Locate the cell with the specified text and output its [x, y] center coordinate. 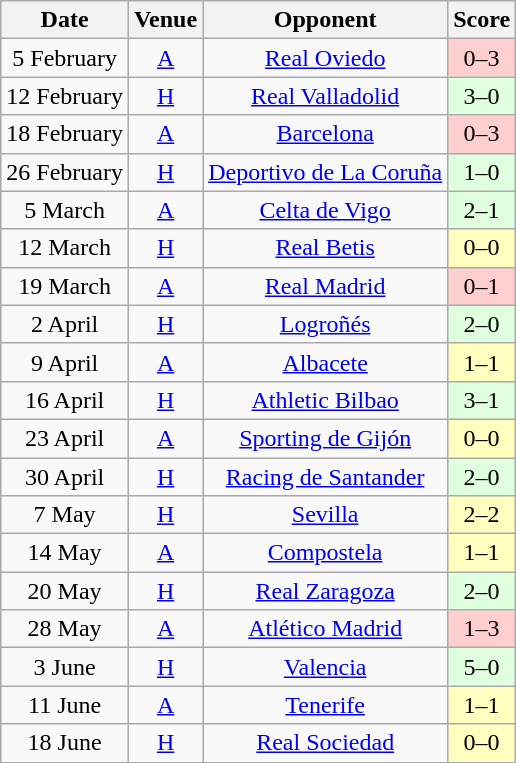
Albacete [326, 362]
Barcelona [326, 134]
2 April [65, 324]
Deportivo de La Coruña [326, 172]
5–0 [482, 667]
18 June [65, 743]
30 April [65, 477]
20 May [65, 591]
3–0 [482, 96]
Logroñés [326, 324]
Real Betis [326, 248]
18 February [65, 134]
3 June [65, 667]
Real Oviedo [326, 58]
12 February [65, 96]
Date [65, 20]
Opponent [326, 20]
7 May [65, 515]
12 March [65, 248]
Compostela [326, 553]
Atlético Madrid [326, 629]
19 March [65, 286]
5 February [65, 58]
2–2 [482, 515]
Real Valladolid [326, 96]
11 June [65, 705]
Tenerife [326, 705]
23 April [65, 438]
Real Zaragoza [326, 591]
Sevilla [326, 515]
Real Madrid [326, 286]
0–1 [482, 286]
14 May [65, 553]
Venue [165, 20]
5 March [65, 210]
Sporting de Gijón [326, 438]
Racing de Santander [326, 477]
Score [482, 20]
Athletic Bilbao [326, 400]
26 February [65, 172]
3–1 [482, 400]
Valencia [326, 667]
16 April [65, 400]
2–1 [482, 210]
Celta de Vigo [326, 210]
9 April [65, 362]
28 May [65, 629]
Real Sociedad [326, 743]
1–3 [482, 629]
1–0 [482, 172]
